Locate the cell with the specified text and output its (x, y) center coordinate. 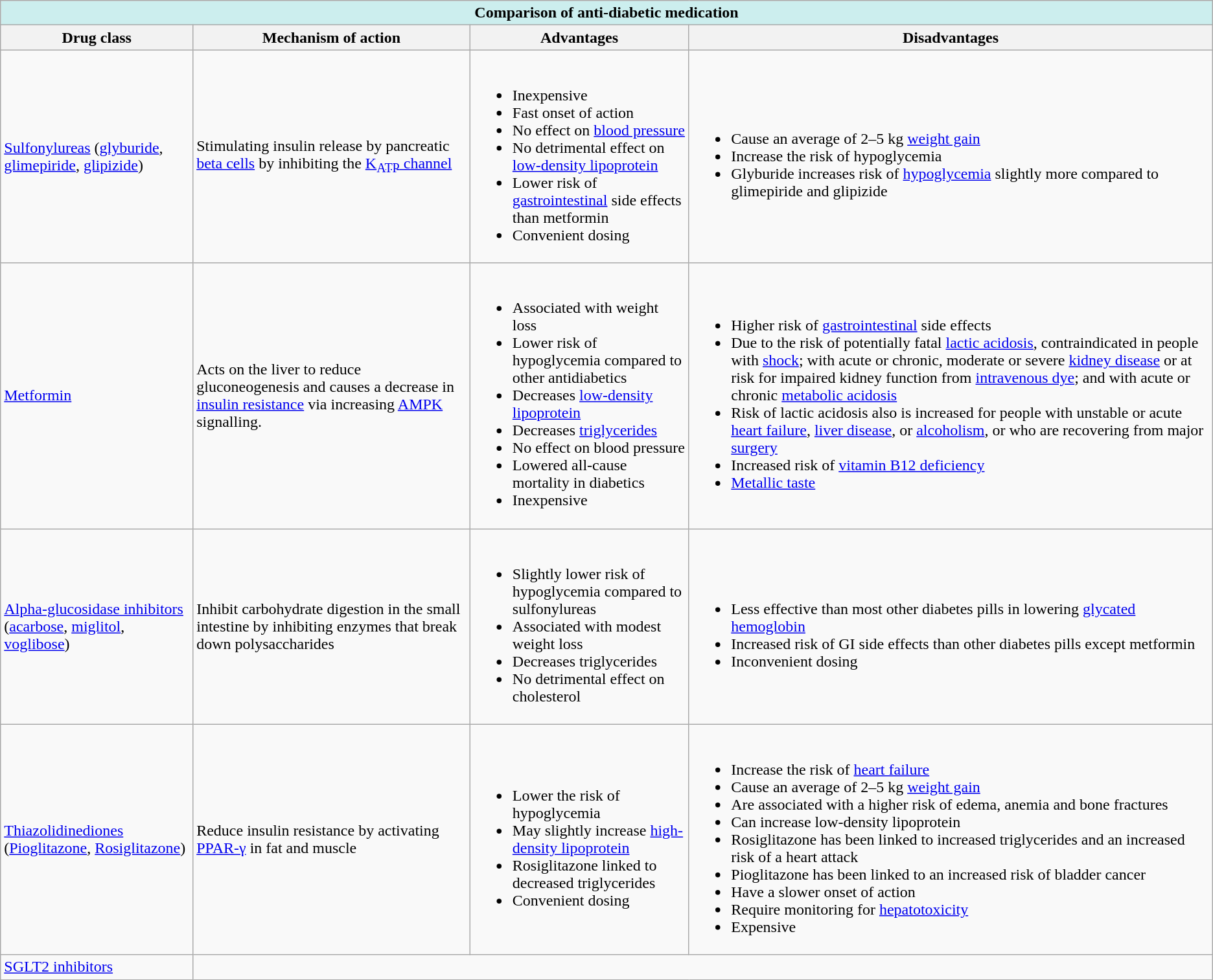
Thiazolidinediones (Pioglitazone, Rosiglitazone) (97, 839)
Disadvantages (951, 38)
Comparison of anti-diabetic medication (606, 13)
Inhibit carbohydrate digestion in the small intestine by inhibiting enzymes that break down polysaccharides (332, 626)
Metformin (97, 396)
Lower the risk of hypoglycemiaMay slightly increase high-density lipoproteinRosiglitazone linked to decreased triglyceridesConvenient dosing (579, 839)
SGLT2 inhibitors (97, 967)
Reduce insulin resistance by activating PPAR-γ in fat and muscle (332, 839)
Sulfonylureas (glyburide, glimepiride, glipizide) (97, 157)
Alpha-glucosidase inhibitors (acarbose, miglitol, voglibose) (97, 626)
Acts on the liver to reduce gluconeogenesis and causes a decrease in insulin resistance via increasing AMPK signalling. (332, 396)
Mechanism of action (332, 38)
Stimulating insulin release by pancreatic beta cells by inhibiting the KATP channel (332, 157)
Drug class (97, 38)
Advantages (579, 38)
